Search for the cell housing the specified text and yield its (X, Y) center coordinate. 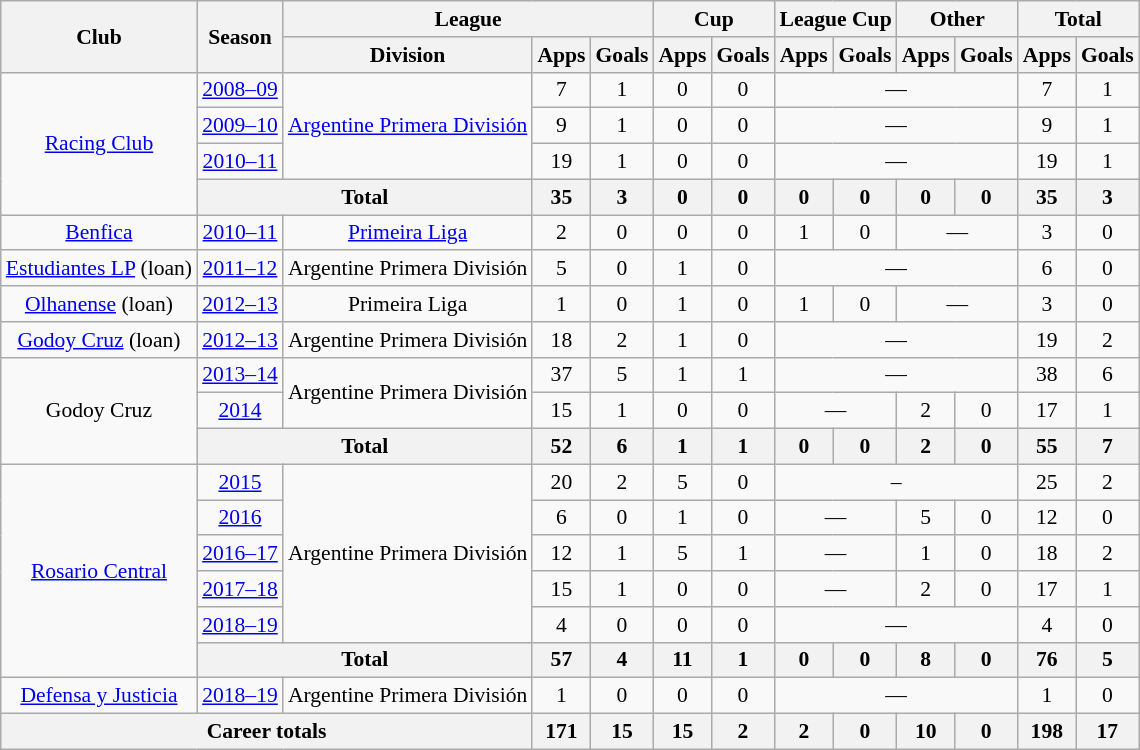
2011–12 (240, 269)
25 (1047, 482)
Godoy Cruz (99, 410)
Estudiantes LP (loan) (99, 269)
2014 (240, 411)
76 (1047, 660)
Defensa y Justicia (99, 696)
11 (682, 660)
37 (561, 375)
2015 (240, 482)
Other (958, 19)
Olhanense (loan) (99, 304)
Racing Club (99, 143)
55 (1047, 447)
10 (926, 732)
2013–14 (240, 375)
Godoy Cruz (loan) (99, 340)
League (468, 19)
Benfica (99, 233)
38 (1047, 375)
171 (561, 732)
Division (408, 55)
Career totals (267, 732)
52 (561, 447)
2009–10 (240, 126)
57 (561, 660)
– (896, 482)
Season (240, 36)
Club (99, 36)
2016–17 (240, 554)
20 (561, 482)
Rosario Central (99, 571)
Cup (714, 19)
8 (926, 660)
2008–09 (240, 90)
League Cup (835, 19)
2016 (240, 518)
2017–18 (240, 589)
198 (1047, 732)
